Detect which cell encompasses the target text, then output its [x, y] center coordinate. 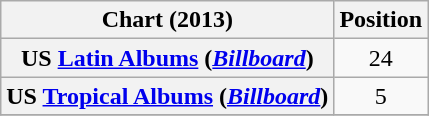
US Tropical Albums (Billboard) [168, 96]
24 [381, 58]
Position [381, 20]
5 [381, 96]
US Latin Albums (Billboard) [168, 58]
Chart (2013) [168, 20]
